Output the (X, Y) coordinate of the center of the cell containing the given text.  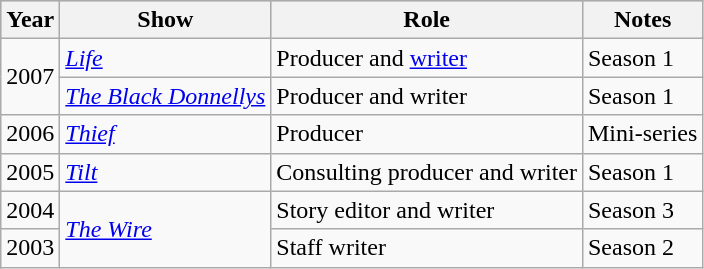
Season 3 (642, 210)
Thief (166, 134)
Role (427, 20)
2007 (30, 77)
2006 (30, 134)
2005 (30, 172)
The Black Donnellys (166, 96)
2003 (30, 248)
Year (30, 20)
Story editor and writer (427, 210)
Producer (427, 134)
Notes (642, 20)
2004 (30, 210)
Mini-series (642, 134)
Show (166, 20)
Tilt (166, 172)
Season 2 (642, 248)
Life (166, 58)
The Wire (166, 229)
Staff writer (427, 248)
Consulting producer and writer (427, 172)
